Output the [X, Y] coordinate of the center of the cell containing the given text.  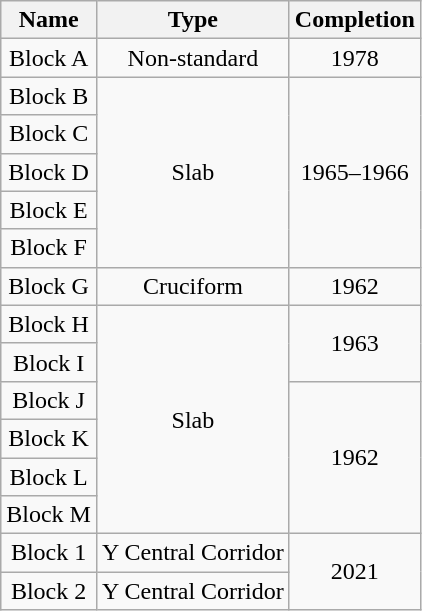
Block G [49, 286]
Block E [49, 210]
Block F [49, 248]
1965–1966 [354, 172]
Non-standard [192, 58]
2021 [354, 572]
Block I [49, 362]
Block 2 [49, 591]
Block J [49, 400]
Block A [49, 58]
Block L [49, 477]
1963 [354, 343]
Block B [49, 96]
Cruciform [192, 286]
Type [192, 20]
Block D [49, 172]
Block C [49, 134]
1978 [354, 58]
Block H [49, 324]
Completion [354, 20]
Block M [49, 515]
Block K [49, 438]
Block 1 [49, 553]
Name [49, 20]
